Output the (X, Y) coordinate of the center of the cell containing the given text.  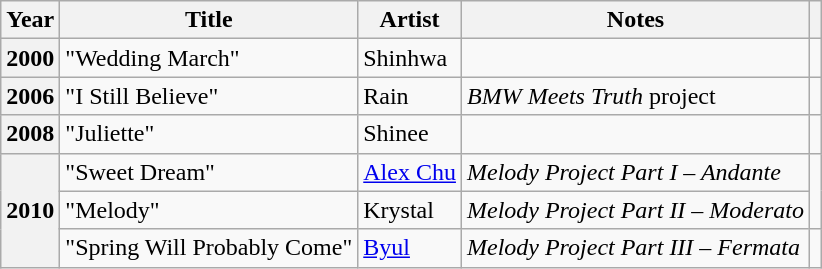
Year (30, 20)
Rain (410, 96)
Melody Project Part I – Andante (635, 172)
Shinee (410, 134)
"I Still Believe" (209, 96)
Byul (410, 248)
Artist (410, 20)
2008 (30, 134)
"Juliette" (209, 134)
"Melody" (209, 210)
Title (209, 20)
"Spring Will Probably Come" (209, 248)
"Sweet Dream" (209, 172)
Notes (635, 20)
Melody Project Part III – Fermata (635, 248)
Krystal (410, 210)
2000 (30, 58)
2006 (30, 96)
Alex Chu (410, 172)
Shinhwa (410, 58)
BMW Meets Truth project (635, 96)
Melody Project Part II – Moderato (635, 210)
2010 (30, 210)
"Wedding March" (209, 58)
